Output the (x, y) coordinate of the center of the cell containing the given text.  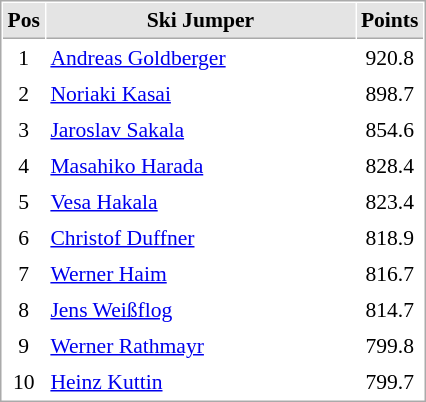
Pos (24, 21)
Christof Duffner (200, 237)
10 (24, 381)
Werner Haim (200, 273)
816.7 (390, 273)
Ski Jumper (200, 21)
Werner Rathmayr (200, 345)
898.7 (390, 93)
Jens Weißflog (200, 309)
4 (24, 165)
8 (24, 309)
799.8 (390, 345)
823.4 (390, 201)
799.7 (390, 381)
Heinz Kuttin (200, 381)
854.6 (390, 129)
818.9 (390, 237)
Jaroslav Sakala (200, 129)
Andreas Goldberger (200, 57)
5 (24, 201)
Noriaki Kasai (200, 93)
920.8 (390, 57)
Masahiko Harada (200, 165)
814.7 (390, 309)
2 (24, 93)
Vesa Hakala (200, 201)
Points (390, 21)
1 (24, 57)
828.4 (390, 165)
7 (24, 273)
6 (24, 237)
9 (24, 345)
3 (24, 129)
